Return the [x, y] coordinate for the center point of the cell that contains the specified text.  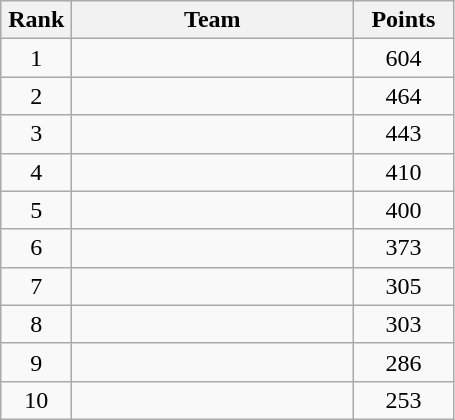
3 [36, 134]
5 [36, 210]
4 [36, 172]
8 [36, 324]
410 [404, 172]
9 [36, 362]
7 [36, 286]
305 [404, 286]
Points [404, 20]
1 [36, 58]
604 [404, 58]
253 [404, 400]
286 [404, 362]
10 [36, 400]
303 [404, 324]
373 [404, 248]
2 [36, 96]
400 [404, 210]
Team [212, 20]
464 [404, 96]
Rank [36, 20]
6 [36, 248]
443 [404, 134]
